Search for the cell housing the specified text and yield its [x, y] center coordinate. 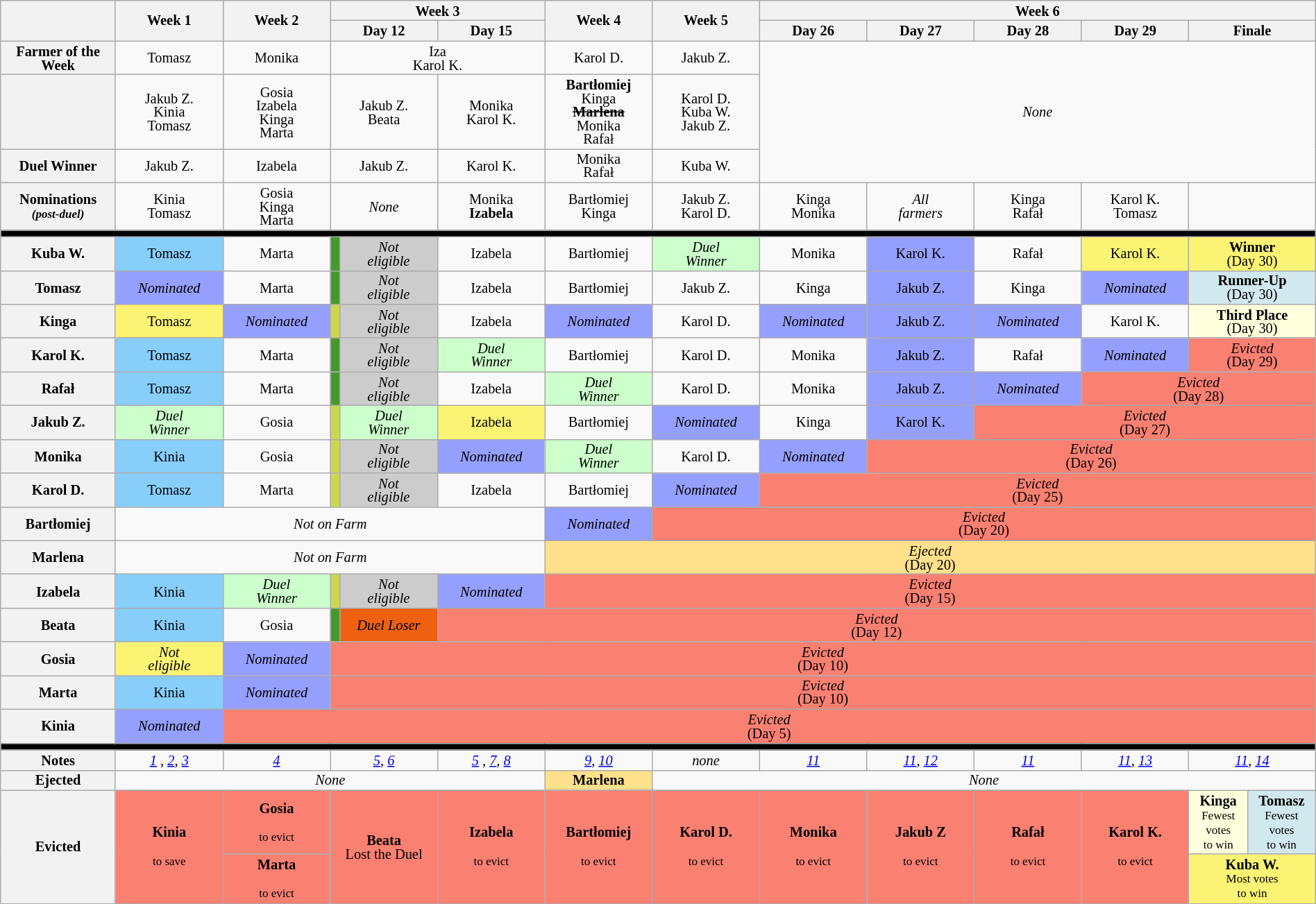
Week 2 [276, 20]
Karol K.Tomasz [1136, 206]
Martato evict [276, 878]
MonikaKarol K. [491, 111]
11, 13 [1136, 759]
Kinia to save [169, 846]
BeataLost the Duel [385, 846]
Farmer of the Week [58, 58]
MonikaRafał [598, 165]
Bartłomiejto evict [598, 846]
Ejected [58, 780]
BartłomiejKinga [598, 206]
Day 27 [920, 31]
Week 3 [437, 10]
Beata [58, 624]
Monikato evict [813, 846]
Duel Winner [58, 165]
11, 14 [1252, 759]
Nominations(post-duel) [58, 206]
9, 10 [598, 759]
Kuba W.Most votesto win [1252, 878]
BartłomiejKingaMarlenaMonikaRafał [598, 111]
5 , 7, 8 [491, 759]
TomaszFewest votesto win [1282, 822]
Jakub Z.Beata [385, 111]
KiniaTomasz [169, 206]
11, 12 [920, 759]
Karol D.Kuba W.Jakub Z. [707, 111]
5, 6 [385, 759]
none [707, 759]
Karol D. to evict [707, 846]
Evicted(Day 25) [1037, 490]
Day 29 [1136, 31]
Day 28 [1029, 31]
Day 12 [385, 31]
KingaFewest votesto win [1219, 822]
Day 15 [491, 31]
KingaRafał [1029, 206]
Evicted(Day 20) [984, 523]
Evicted(Day 26) [1091, 457]
Runner-Up(Day 30) [1252, 287]
Jakub Zto evict [920, 846]
Duel Loser [389, 624]
Third Place(Day 30) [1252, 321]
Evicted(Day 5) [769, 726]
Ejected(Day 20) [930, 558]
Jakub Z.Karol D. [707, 206]
Gosia to evict [276, 822]
Evicted(Day 27) [1145, 422]
Evicted(Day 15) [930, 591]
Day 26 [813, 31]
Notes [58, 759]
Jakub Z.KiniaTomasz [169, 111]
Evicted [58, 846]
GosiaIzabelaKingaMarta [276, 111]
4 [276, 759]
Evicted(Day 29) [1252, 355]
Evicted(Day 12) [876, 624]
GosiaKingaMarta [276, 206]
Allfarmers [920, 206]
IzaKarol K. [437, 58]
Finale [1252, 31]
MonikaIzabela [491, 206]
KingaMonika [813, 206]
Izabela to evict [491, 846]
Week 6 [1037, 10]
Week 4 [598, 20]
Week 1 [169, 20]
Karol K.to evict [1136, 846]
Winner(Day 30) [1252, 254]
Rafałto evict [1029, 846]
Week 5 [707, 20]
1 , 2, 3 [169, 759]
Evicted(Day 28) [1198, 389]
